Provide the (X, Y) coordinate of the cell's center where the given text is located.  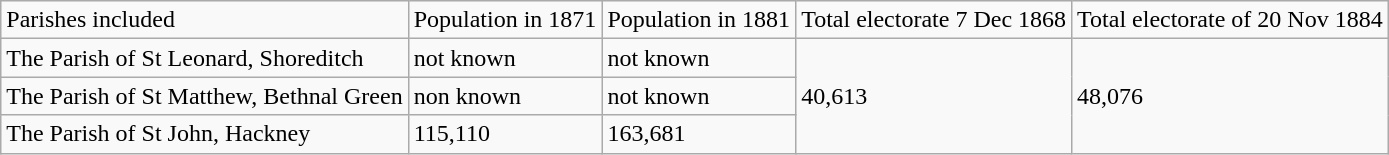
163,681 (699, 134)
The Parish of St Leonard, Shoreditch (204, 58)
Population in 1881 (699, 20)
115,110 (505, 134)
non known (505, 96)
The Parish of St Matthew, Bethnal Green (204, 96)
Population in 1871 (505, 20)
Parishes included (204, 20)
Total electorate of 20 Nov 1884 (1230, 20)
48,076 (1230, 96)
Total electorate 7 Dec 1868 (934, 20)
The Parish of St John, Hackney (204, 134)
40,613 (934, 96)
